Output the (X, Y) coordinate of the center of the cell containing the given text.  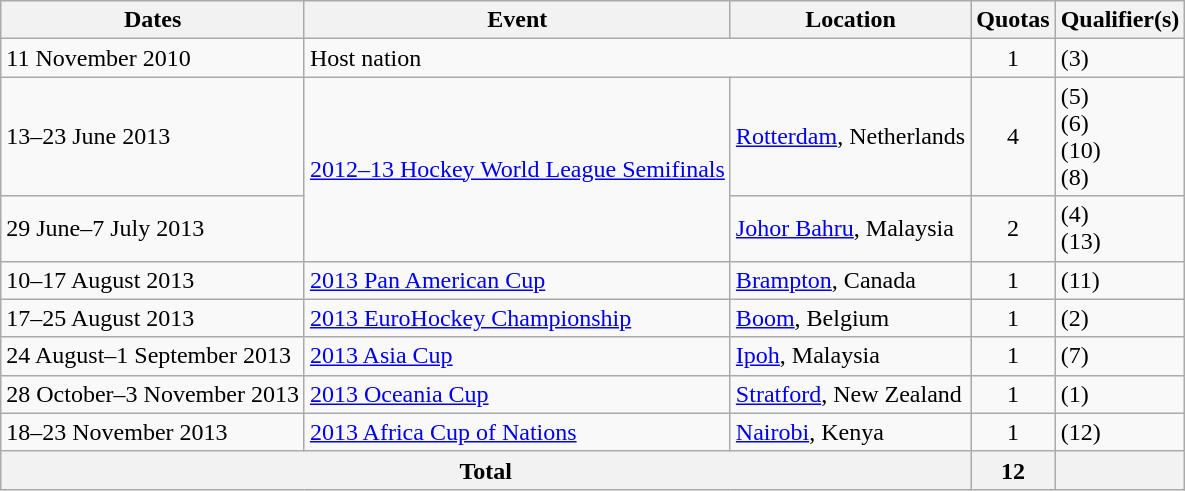
29 June–7 July 2013 (153, 228)
Quotas (1013, 20)
2013 Oceania Cup (517, 394)
Host nation (637, 58)
2013 EuroHockey Championship (517, 318)
Johor Bahru, Malaysia (850, 228)
(4) (13) (1120, 228)
Total (486, 470)
12 (1013, 470)
Rotterdam, Netherlands (850, 136)
Dates (153, 20)
2013 Pan American Cup (517, 280)
(3) (1120, 58)
10–17 August 2013 (153, 280)
2012–13 Hockey World League Semifinals (517, 169)
11 November 2010 (153, 58)
(11) (1120, 280)
(12) (1120, 432)
Nairobi, Kenya (850, 432)
Brampton, Canada (850, 280)
13–23 June 2013 (153, 136)
Qualifier(s) (1120, 20)
28 October–3 November 2013 (153, 394)
Location (850, 20)
2 (1013, 228)
17–25 August 2013 (153, 318)
18–23 November 2013 (153, 432)
2013 Africa Cup of Nations (517, 432)
(5) (6) (10) (8) (1120, 136)
2013 Asia Cup (517, 356)
Event (517, 20)
4 (1013, 136)
(7) (1120, 356)
(1) (1120, 394)
24 August–1 September 2013 (153, 356)
(2) (1120, 318)
Ipoh, Malaysia (850, 356)
Boom, Belgium (850, 318)
Stratford, New Zealand (850, 394)
